Output the [X, Y] coordinate of the center of the cell containing the given text.  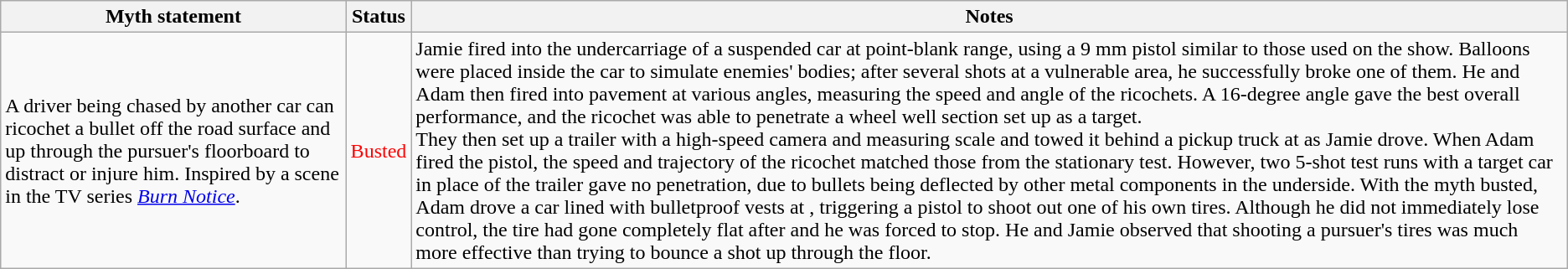
Notes [989, 17]
Status [379, 17]
Busted [379, 151]
Myth statement [173, 17]
